Provide the (X, Y) coordinate of the cell's center where the given text is located.  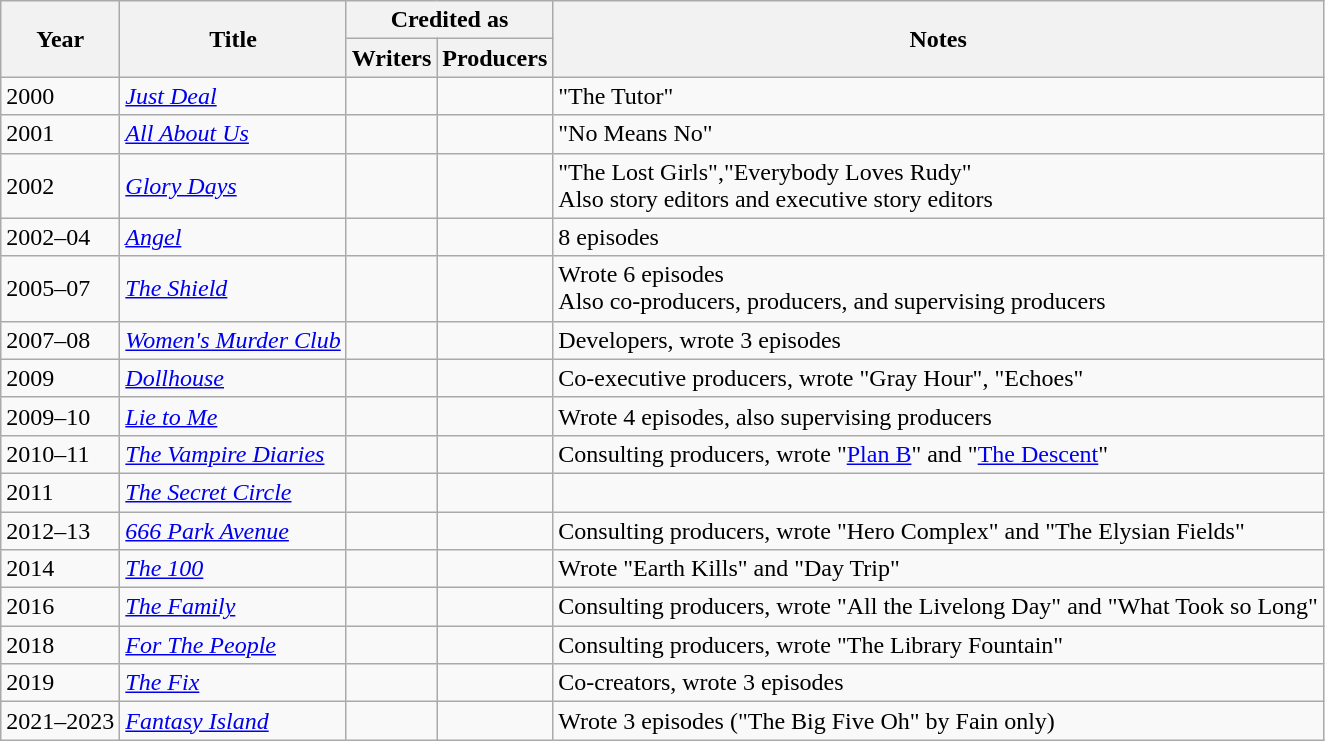
2016 (60, 607)
The 100 (233, 569)
Co-creators, wrote 3 episodes (938, 683)
8 episodes (938, 237)
Glory Days (233, 186)
2021–2023 (60, 721)
2000 (60, 96)
2019 (60, 683)
2009–10 (60, 416)
2009 (60, 378)
Consulting producers, wrote "The Library Fountain" (938, 645)
The Vampire Diaries (233, 454)
Wrote "Earth Kills" and "Day Trip" (938, 569)
Credited as (450, 20)
Title (233, 39)
Consulting producers, wrote "Plan B" and "The Descent" (938, 454)
Producers (495, 58)
Notes (938, 39)
2002 (60, 186)
The Secret Circle (233, 492)
2014 (60, 569)
2011 (60, 492)
Wrote 6 episodesAlso co-producers, producers, and supervising producers (938, 288)
Dollhouse (233, 378)
"The Tutor" (938, 96)
Co-executive producers, wrote "Gray Hour", "Echoes" (938, 378)
The Family (233, 607)
Consulting producers, wrote "Hero Complex" and "The Elysian Fields" (938, 531)
2002–04 (60, 237)
Year (60, 39)
Wrote 3 episodes ("The Big Five Oh" by Fain only) (938, 721)
Wrote 4 episodes, also supervising producers (938, 416)
2001 (60, 134)
666 Park Avenue (233, 531)
Writers (392, 58)
2010–11 (60, 454)
Lie to Me (233, 416)
Women's Murder Club (233, 340)
2018 (60, 645)
"No Means No" (938, 134)
Angel (233, 237)
Developers, wrote 3 episodes (938, 340)
The Shield (233, 288)
2005–07 (60, 288)
2012–13 (60, 531)
Consulting producers, wrote "All the Livelong Day" and "What Took so Long" (938, 607)
For The People (233, 645)
All About Us (233, 134)
Fantasy Island (233, 721)
"The Lost Girls","Everybody Loves Rudy"Also story editors and executive story editors (938, 186)
Just Deal (233, 96)
2007–08 (60, 340)
The Fix (233, 683)
